Search for the cell housing the specified text and yield its (x, y) center coordinate. 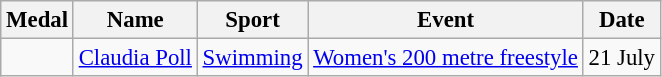
Name (135, 20)
Date (622, 20)
Medal (38, 20)
Claudia Poll (135, 58)
21 July (622, 58)
Event (446, 20)
Women's 200 metre freestyle (446, 58)
Sport (252, 20)
Swimming (252, 58)
